Find where the given text appears and provide that cell's center as [X, Y] coordinate. 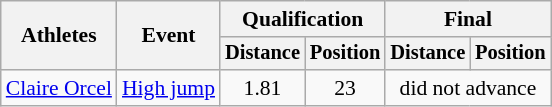
23 [345, 88]
Qualification [302, 19]
Claire Orcel [59, 88]
High jump [168, 88]
Athletes [59, 36]
Event [168, 36]
Final [468, 19]
1.81 [262, 88]
did not advance [468, 88]
